Return [x, y] of the center of cell containing provided text 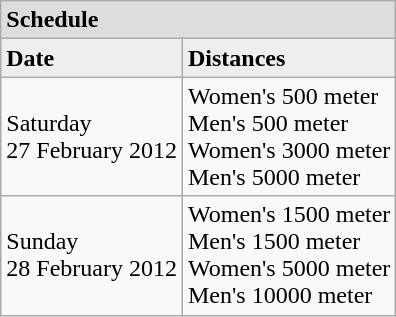
Schedule [198, 20]
Women's 500 meterMen's 500 meterWomen's 3000 meterMen's 5000 meter [288, 136]
Distances [288, 58]
Women's 1500 meterMen's 1500 meter Women's 5000 meterMen's 10000 meter [288, 256]
Saturday27 February 2012 [92, 136]
Date [92, 58]
Sunday28 February 2012 [92, 256]
